Provide the (x, y) coordinate of the cell's center where the given text is located.  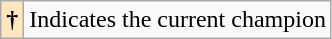
† (12, 20)
Indicates the current champion (178, 20)
